Search for the cell housing the specified text and yield its [X, Y] center coordinate. 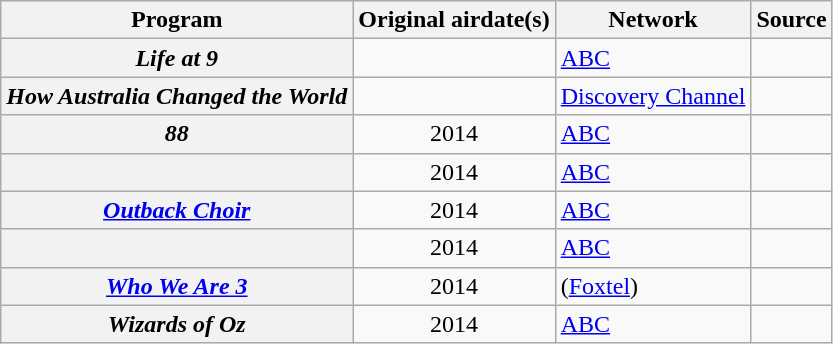
How Australia Changed the World [177, 96]
Life at 9 [177, 58]
Network [653, 20]
Wizards of Oz [177, 324]
Who We Are 3 [177, 286]
(Foxtel) [653, 286]
Outback Choir [177, 210]
Source [792, 20]
Program [177, 20]
88 [177, 134]
Original airdate(s) [454, 20]
Discovery Channel [653, 96]
